Extract the [x, y] coordinate from the center of the cell holding the provided text.  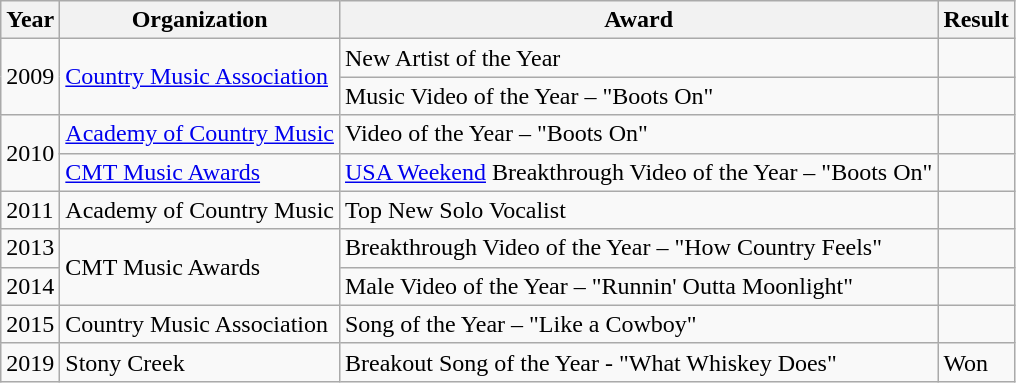
Song of the Year – "Like a Cowboy" [638, 324]
New Artist of the Year [638, 58]
2009 [30, 77]
Breakout Song of the Year - "What Whiskey Does" [638, 362]
USA Weekend Breakthrough Video of the Year – "Boots On" [638, 172]
Music Video of the Year – "Boots On" [638, 96]
Award [638, 20]
2019 [30, 362]
Result [976, 20]
Breakthrough Video of the Year – "How Country Feels" [638, 248]
Top New Solo Vocalist [638, 210]
2014 [30, 286]
Won [976, 362]
2011 [30, 210]
Stony Creek [200, 362]
2015 [30, 324]
2010 [30, 153]
2013 [30, 248]
Video of the Year – "Boots On" [638, 134]
Male Video of the Year – "Runnin' Outta Moonlight" [638, 286]
Year [30, 20]
Organization [200, 20]
